Output the [x, y] coordinate of the center of the cell containing the given text.  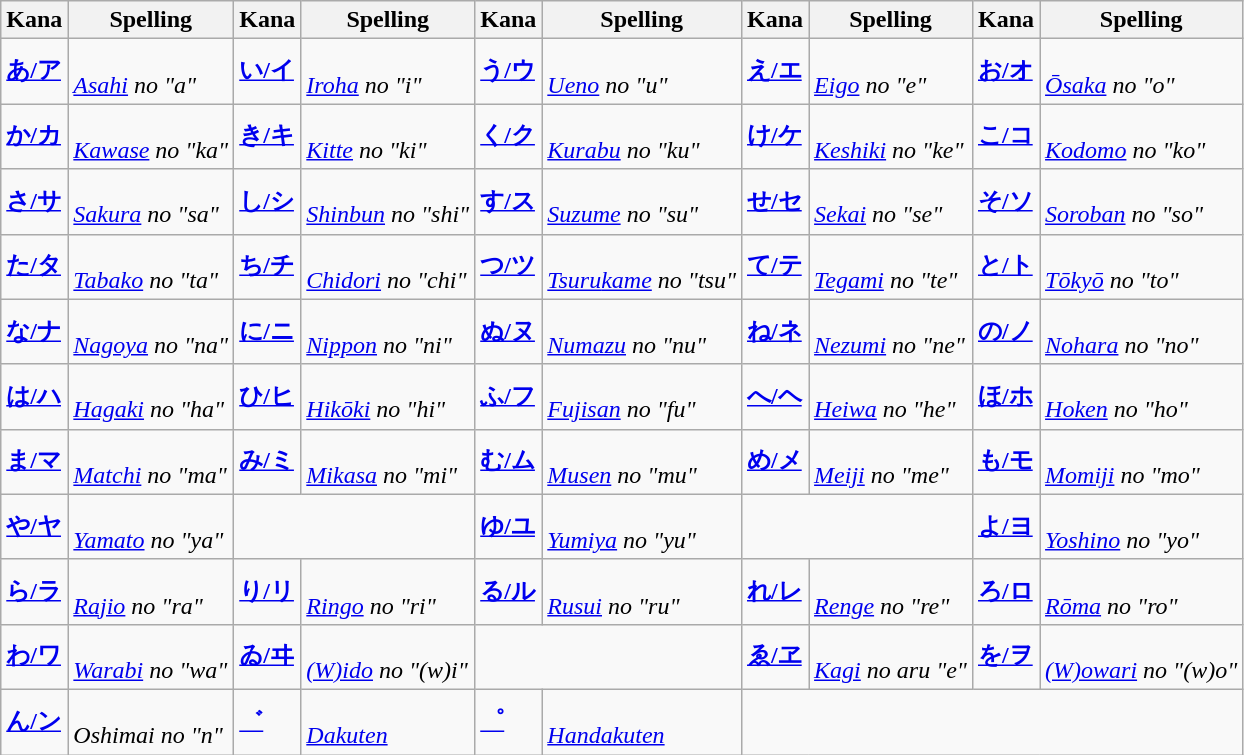
Asahi no "a" [151, 72]
Warabi no "wa" [151, 656]
Rōma no "ro" [1142, 592]
Tsurukame no "tsu" [642, 266]
Nippon no "ni" [388, 332]
Renge no "re" [891, 592]
Kagi no aru "e" [891, 656]
Ueno no "u" [642, 72]
と/ト [1006, 266]
の/ノ [1006, 332]
ゑ/ヱ [774, 656]
こ/コ [1006, 136]
め/メ [774, 462]
Musen no "mu" [642, 462]
Ōsaka no "o" [1142, 72]
は/ハ [34, 396]
ち/チ [268, 266]
て/テ [774, 266]
Heiwa no "he" [891, 396]
Sekai no "se" [891, 202]
や/ヤ [34, 526]
Keshiki no "ke" [891, 136]
せ/セ [774, 202]
Momiji no "mo" [1142, 462]
Yoshino no "yo" [1142, 526]
Yumiya no "yu" [642, 526]
Shinbun no "shi" [388, 202]
Suzume no "su" [642, 202]
ふ/フ [508, 396]
(W)owari no "(w)o" [1142, 656]
み/ミ [268, 462]
Handakuten [642, 722]
Tōkyō no "to" [1142, 266]
け/ケ [774, 136]
り/リ [268, 592]
Rajio no "ra" [151, 592]
Tegami no "te" [891, 266]
お/オ [1006, 72]
ね/ネ [774, 332]
Nohara no "no" [1142, 332]
Oshimai no "n" [151, 722]
ゆ/ユ [508, 526]
Tabako no "ta" [151, 266]
き/キ [268, 136]
Iroha no "i" [388, 72]
た/タ [34, 266]
ら/ラ [34, 592]
(W)ido no "(w)i" [388, 656]
よ/ヨ [1006, 526]
゛ [268, 722]
つ/ツ [508, 266]
む/ム [508, 462]
る/ル [508, 592]
へ/ヘ [774, 396]
Soroban no "so" [1142, 202]
ひ/ヒ [268, 396]
う/ウ [508, 72]
ま/マ [34, 462]
れ/レ [774, 592]
そ/ソ [1006, 202]
Sakura no "sa" [151, 202]
Meiji no "me" [891, 462]
ほ/ホ [1006, 396]
Nagoya no "na" [151, 332]
゜ [508, 722]
あ/ア [34, 72]
Rusui no "ru" [642, 592]
Ringo no "ri" [388, 592]
に/ニ [268, 332]
ゐ/ヰ [268, 656]
Matchi no "ma" [151, 462]
わ/ワ [34, 656]
Numazu no "nu" [642, 332]
Hagaki no "ha" [151, 396]
Kurabu no "ku" [642, 136]
も/モ [1006, 462]
い/イ [268, 72]
を/ヲ [1006, 656]
Kodomo no "ko" [1142, 136]
え/エ [774, 72]
ぬ/ヌ [508, 332]
か/カ [34, 136]
ろ/ロ [1006, 592]
Hikōki no "hi" [388, 396]
Eigo no "e" [891, 72]
さ/サ [34, 202]
Hoken no "ho" [1142, 396]
し/シ [268, 202]
Kawase no "ka" [151, 136]
Nezumi no "ne" [891, 332]
ん/ン [34, 722]
Fujisan no "fu" [642, 396]
す/ス [508, 202]
く/ク [508, 136]
Yamato no "ya" [151, 526]
Kitte no "ki" [388, 136]
Dakuten [388, 722]
Chidori no "chi" [388, 266]
Mikasa no "mi" [388, 462]
な/ナ [34, 332]
